Provide the (X, Y) coordinate of the cell's center where the given text is located.  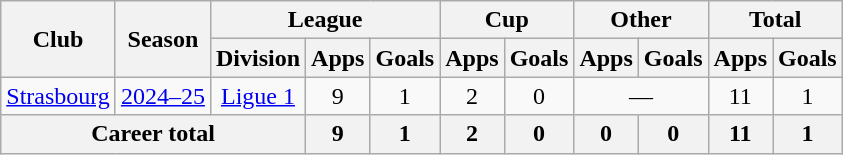
Ligue 1 (258, 96)
Division (258, 58)
Strasbourg (58, 96)
2024–25 (162, 96)
— (641, 96)
League (324, 20)
Club (58, 39)
Cup (507, 20)
Career total (154, 134)
Total (775, 20)
Other (641, 20)
Season (162, 39)
